Extract the (x, y) coordinate from the center of the cell holding the provided text.  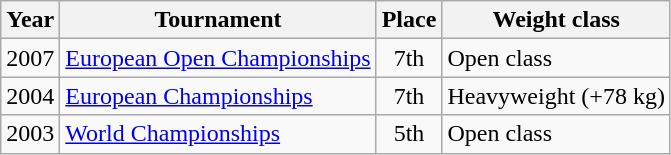
2003 (30, 134)
5th (409, 134)
Heavyweight (+78 kg) (556, 96)
Weight class (556, 20)
Year (30, 20)
European Championships (218, 96)
European Open Championships (218, 58)
Place (409, 20)
Tournament (218, 20)
2004 (30, 96)
World Championships (218, 134)
2007 (30, 58)
